Search for the cell housing the specified text and yield its [x, y] center coordinate. 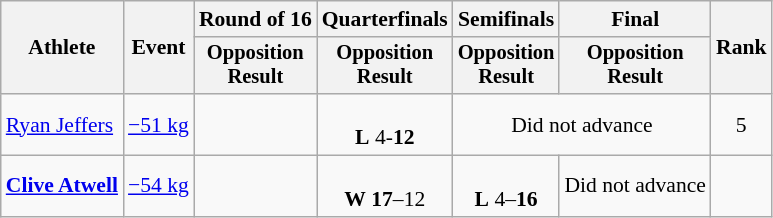
Quarterfinals [385, 19]
Rank [742, 48]
Round of 16 [256, 19]
Event [158, 48]
5 [742, 124]
W 17–12 [385, 186]
Ryan Jeffers [62, 124]
L 4-12 [385, 124]
L 4–16 [506, 186]
Final [635, 19]
Semifinals [506, 19]
Clive Atwell [62, 186]
Athlete [62, 48]
−54 kg [158, 186]
−51 kg [158, 124]
